Find where the given text appears and provide that cell's center as [X, Y] coordinate. 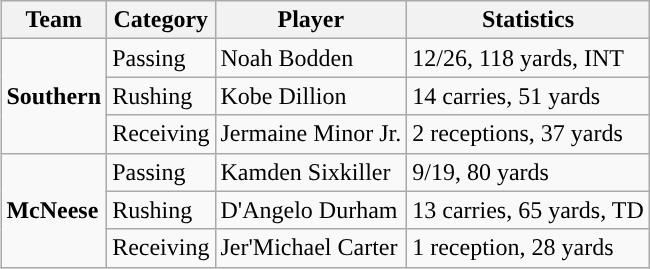
2 receptions, 37 yards [528, 134]
Noah Bodden [311, 58]
D'Angelo Durham [311, 210]
Category [161, 20]
Jer'Michael Carter [311, 248]
Team [54, 20]
9/19, 80 yards [528, 172]
Jermaine Minor Jr. [311, 134]
Player [311, 20]
Southern [54, 96]
1 reception, 28 yards [528, 248]
14 carries, 51 yards [528, 96]
13 carries, 65 yards, TD [528, 210]
McNeese [54, 210]
Kamden Sixkiller [311, 172]
12/26, 118 yards, INT [528, 58]
Statistics [528, 20]
Kobe Dillion [311, 96]
